Capture the cell that displays the provided text and extract its [x, y] central coordinate. 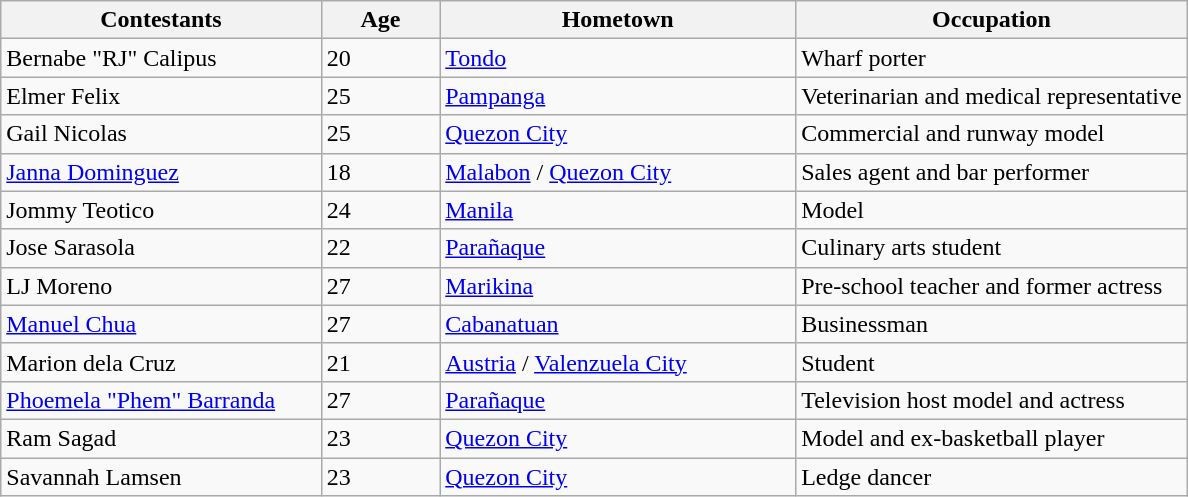
Wharf porter [992, 58]
Janna Dominguez [161, 172]
Phoemela "Phem" Barranda [161, 400]
Student [992, 362]
Pre-school teacher and former actress [992, 286]
Tondo [618, 58]
Bernabe "RJ" Calipus [161, 58]
Jose Sarasola [161, 248]
Age [380, 20]
Ram Sagad [161, 438]
Jommy Teotico [161, 210]
Cabanatuan [618, 324]
Gail Nicolas [161, 134]
Television host model and actress [992, 400]
Hometown [618, 20]
Marikina [618, 286]
Contestants [161, 20]
Businessman [992, 324]
Savannah Lamsen [161, 477]
Veterinarian and medical representative [992, 96]
Model and ex-basketball player [992, 438]
Pampanga [618, 96]
Ledge dancer [992, 477]
Culinary arts student [992, 248]
Elmer Felix [161, 96]
Marion dela Cruz [161, 362]
Commercial and runway model [992, 134]
Manila [618, 210]
Sales agent and bar performer [992, 172]
22 [380, 248]
Manuel Chua [161, 324]
Austria / Valenzuela City [618, 362]
Model [992, 210]
18 [380, 172]
21 [380, 362]
LJ Moreno [161, 286]
24 [380, 210]
Malabon / Quezon City [618, 172]
20 [380, 58]
Occupation [992, 20]
